Return the [x, y] coordinate for the center point of the cell that contains the specified text.  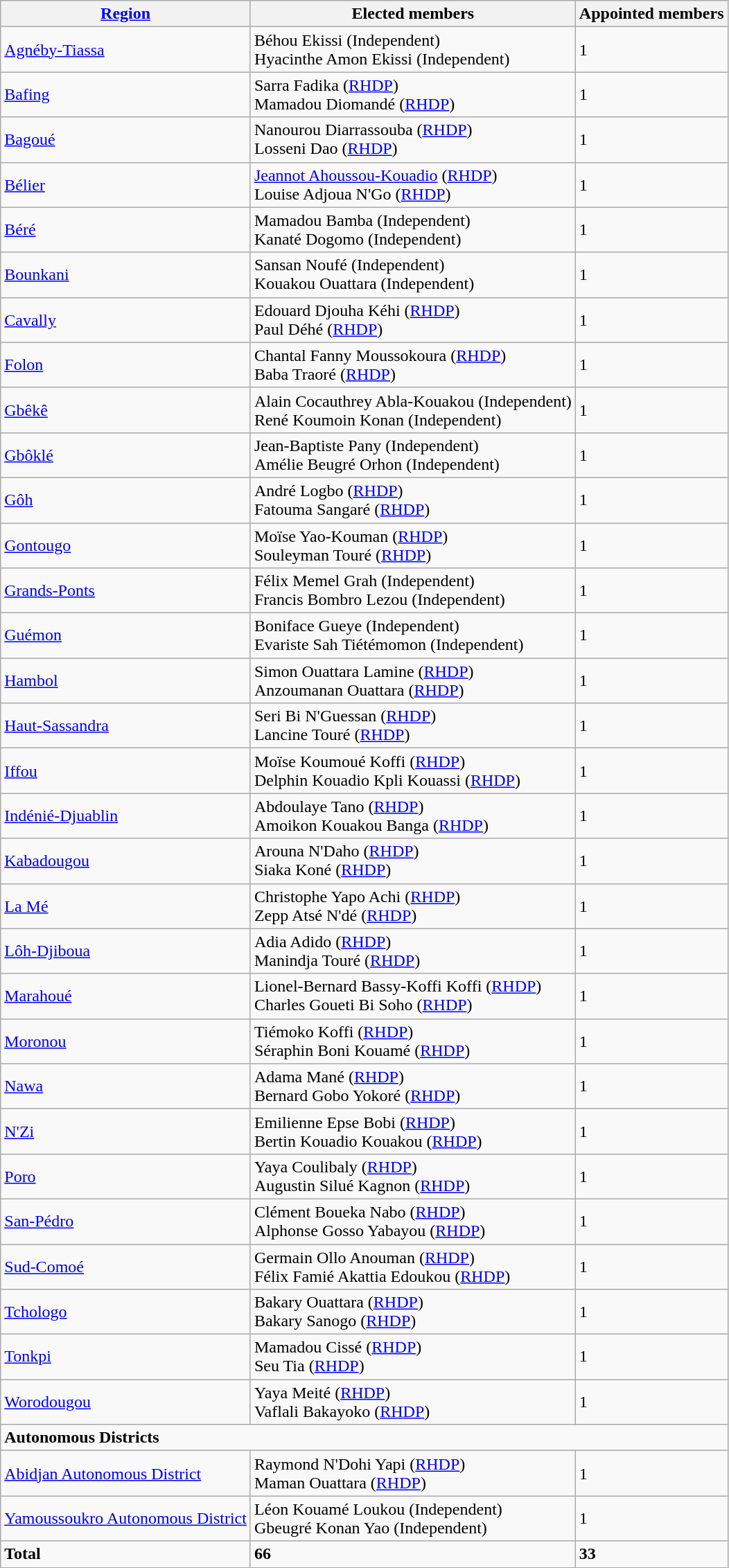
Gôh [126, 500]
Agnéby-Tiassa [126, 50]
Simon Ouattara Lamine (RHDP)Anzoumanan Ouattara (RHDP) [413, 680]
Béré [126, 230]
Gbêkê [126, 410]
Nanourou Diarrassouba (RHDP)Losseni Dao (RHDP) [413, 140]
Yaya Meité (RHDP)Vaflali Bakayoko (RHDP) [413, 1402]
Yaya Coulibaly (RHDP)Augustin Silué Kagnon (RHDP) [413, 1177]
Folon [126, 364]
Béhou Ekissi (Independent)Hyacinthe Amon Ekissi (Independent) [413, 50]
Nawa [126, 1086]
Haut-Sassandra [126, 726]
Bagoué [126, 140]
Abdoulaye Tano (RHDP)Amoikon Kouakou Banga (RHDP) [413, 816]
Mamadou Bamba (Independent)Kanaté Dogomo (Independent) [413, 230]
Bafing [126, 94]
André Logbo (RHDP)Fatouma Sangaré (RHDP) [413, 500]
Moïse Koumoué Koffi (RHDP)Delphin Kouadio Kpli Kouassi (RHDP) [413, 770]
Bounkani [126, 274]
Indénié-Djuablin [126, 816]
33 [651, 1554]
Marahoué [126, 996]
Jeannot Ahoussou-Kouadio (RHDP)Louise Adjoua N'Go (RHDP) [413, 184]
Jean-Baptiste Pany (Independent)Amélie Beugré Orhon (Independent) [413, 455]
Tonkpi [126, 1357]
Worodougou [126, 1402]
Seri Bi N'Guessan (RHDP)Lancine Touré (RHDP) [413, 726]
Autonomous Districts [364, 1438]
Abidjan Autonomous District [126, 1473]
Clément Boueka Nabo (RHDP)Alphonse Gosso Yabayou (RHDP) [413, 1221]
Moronou [126, 1041]
Arouna N'Daho (RHDP)Siaka Koné (RHDP) [413, 861]
Elected members [413, 14]
Adia Adido (RHDP)Manindja Touré (RHDP) [413, 951]
Gbôklé [126, 455]
Emilienne Epse Bobi (RHDP)Bertin Kouadio Kouakou (RHDP) [413, 1131]
Germain Ollo Anouman (RHDP)Félix Famié Akattia Edoukou (RHDP) [413, 1267]
Edouard Djouha Kéhi (RHDP)Paul Déhé (RHDP) [413, 320]
Appointed members [651, 14]
Adama Mané (RHDP)Bernard Gobo Yokoré (RHDP) [413, 1086]
Hambol [126, 680]
Christophe Yapo Achi (RHDP)Zepp Atsé N'dé (RHDP) [413, 906]
Alain Cocauthrey Abla-Kouakou (Independent)René Koumoin Konan (Independent) [413, 410]
66 [413, 1554]
Total [126, 1554]
Bélier [126, 184]
Yamoussoukro Autonomous District [126, 1519]
Tiémoko Koffi (RHDP)Séraphin Boni Kouamé (RHDP) [413, 1041]
Sansan Noufé (Independent)Kouakou Ouattara (Independent) [413, 274]
Lionel-Bernard Bassy-Koffi Koffi (RHDP)Charles Goueti Bi Soho (RHDP) [413, 996]
Grands-Ponts [126, 590]
Guémon [126, 636]
Félix Memel Grah (Independent)Francis Bombro Lezou (Independent) [413, 590]
Sarra Fadika (RHDP)Mamadou Diomandé (RHDP) [413, 94]
Mamadou Cissé (RHDP)Seu Tia (RHDP) [413, 1357]
Cavally [126, 320]
La Mé [126, 906]
Iffou [126, 770]
Chantal Fanny Moussokoura (RHDP)Baba Traoré (RHDP) [413, 364]
Léon Kouamé Loukou (Independent)Gbeugré Konan Yao (Independent) [413, 1519]
Boniface Gueye (Independent)Evariste Sah Tiétémomon (Independent) [413, 636]
Tchologo [126, 1312]
Bakary Ouattara (RHDP)Bakary Sanogo (RHDP) [413, 1312]
Lôh-Djiboua [126, 951]
Gontougo [126, 545]
San-Pédro [126, 1221]
Region [126, 14]
Moïse Yao-Kouman (RHDP)Souleyman Touré (RHDP) [413, 545]
Kabadougou [126, 861]
Sud-Comoé [126, 1267]
N'Zi [126, 1131]
Poro [126, 1177]
Raymond N'Dohi Yapi (RHDP)Maman Ouattara (RHDP) [413, 1473]
